Provide the [X, Y] coordinate of the cell's center where the given text is located.  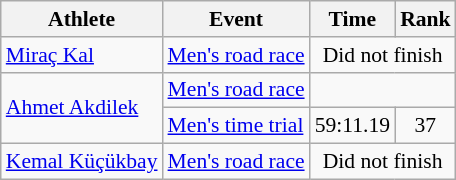
Ahmet Akdilek [82, 108]
Time [352, 19]
59:11.19 [352, 126]
Event [236, 19]
Men's time trial [236, 126]
37 [426, 126]
Kemal Küçükbay [82, 162]
Miraç Kal [82, 55]
Rank [426, 19]
Athlete [82, 19]
